Determine the [X, Y] coordinate at the center of the cell enclosing the given text.  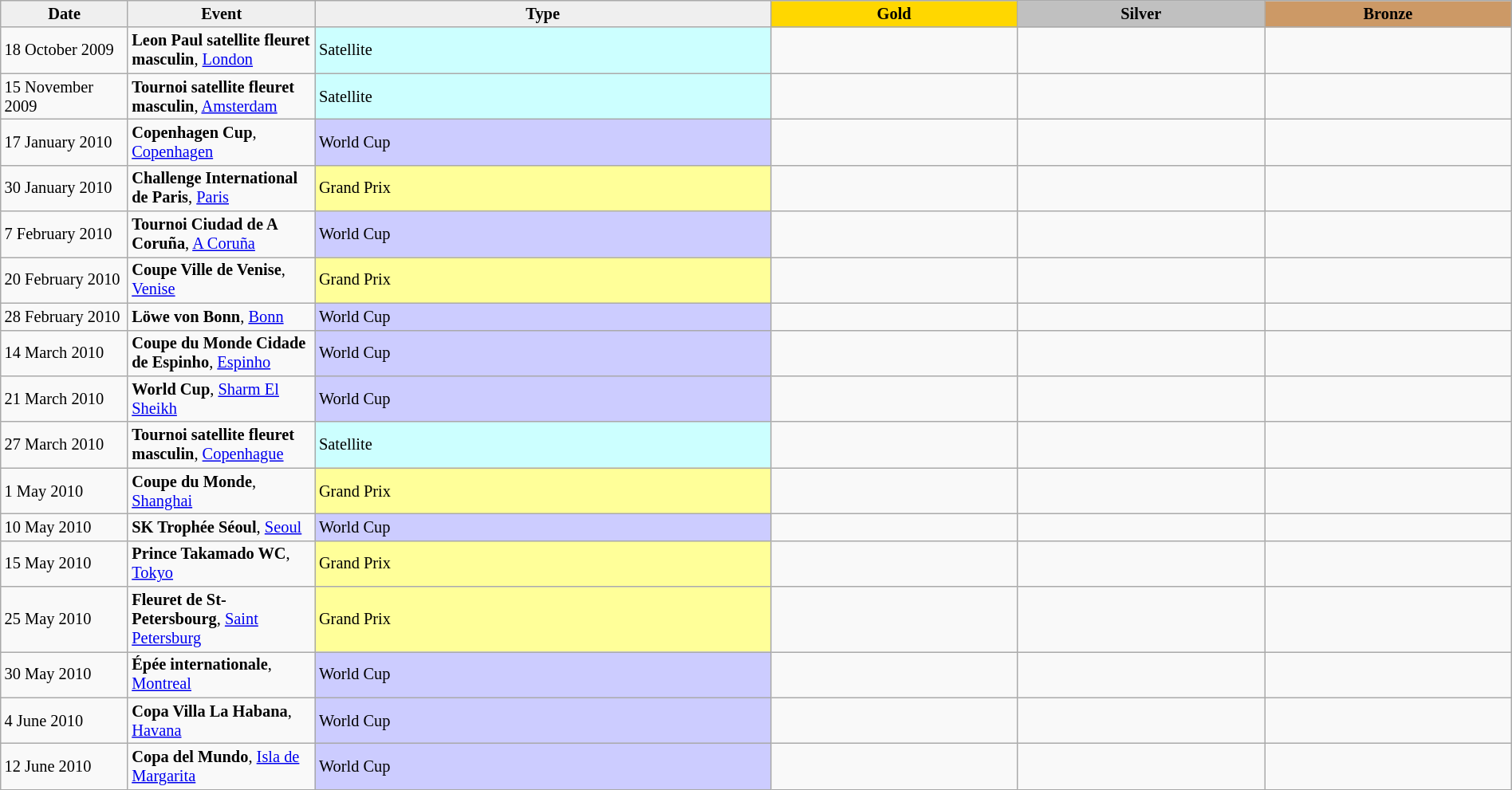
Copa del Mundo, Isla de Margarita [222, 766]
Bronze [1388, 14]
30 January 2010 [65, 188]
17 January 2010 [65, 142]
7 February 2010 [65, 234]
15 May 2010 [65, 564]
Gold [894, 14]
Challenge International de Paris, Paris [222, 188]
10 May 2010 [65, 527]
15 November 2009 [65, 96]
Tournoi satellite fleuret masculin, Copenhague [222, 445]
Prince Takamado WC, Tokyo [222, 564]
Coupe du Monde, Shanghai [222, 491]
Date [65, 14]
4 June 2010 [65, 721]
27 March 2010 [65, 445]
Épée internationale, Montreal [222, 674]
Fleuret de St-Petersbourg, Saint Petersburg [222, 619]
Silver [1141, 14]
25 May 2010 [65, 619]
30 May 2010 [65, 674]
Copa Villa La Habana, Havana [222, 721]
Coupe Ville de Venise, Venise [222, 280]
World Cup, Sharm El Sheikh [222, 399]
12 June 2010 [65, 766]
20 February 2010 [65, 280]
Copenhagen Cup, Copenhagen [222, 142]
Event [222, 14]
Coupe du Monde Cidade de Espinho, Espinho [222, 353]
1 May 2010 [65, 491]
Tournoi satellite fleuret masculin, Amsterdam [222, 96]
SK Trophée Séoul, Seoul [222, 527]
28 February 2010 [65, 316]
14 March 2010 [65, 353]
Leon Paul satellite fleuret masculin, London [222, 50]
Tournoi Ciudad de A Coruña, A Coruña [222, 234]
Type [542, 14]
18 October 2009 [65, 50]
21 March 2010 [65, 399]
Löwe von Bonn, Bonn [222, 316]
